Find where the given text appears and provide that cell's center as [X, Y] coordinate. 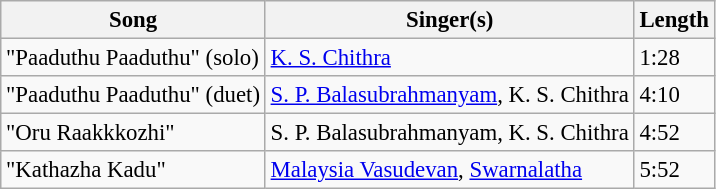
5:52 [674, 170]
"Paaduthu Paaduthu" (solo) [134, 58]
Length [674, 20]
"Paaduthu Paaduthu" (duet) [134, 95]
"Kathazha Kadu" [134, 170]
4:10 [674, 95]
Song [134, 20]
4:52 [674, 133]
"Oru Raakkkozhi" [134, 133]
K. S. Chithra [450, 58]
Singer(s) [450, 20]
1:28 [674, 58]
Malaysia Vasudevan, Swarnalatha [450, 170]
